Detect which cell encompasses the target text, then output its (X, Y) center coordinate. 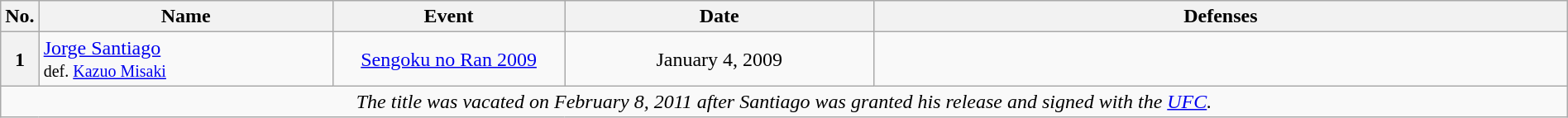
Sengoku no Ran 2009 (448, 59)
Name (185, 17)
Jorge Santiagodef. Kazuo Misaki (185, 59)
No. (20, 17)
The title was vacated on February 8, 2011 after Santiago was granted his release and signed with the UFC. (784, 101)
Date (719, 17)
1 (20, 59)
Defenses (1221, 17)
Event (448, 17)
January 4, 2009 (719, 59)
